Return the [x, y] coordinate for the center point of the cell that contains the specified text.  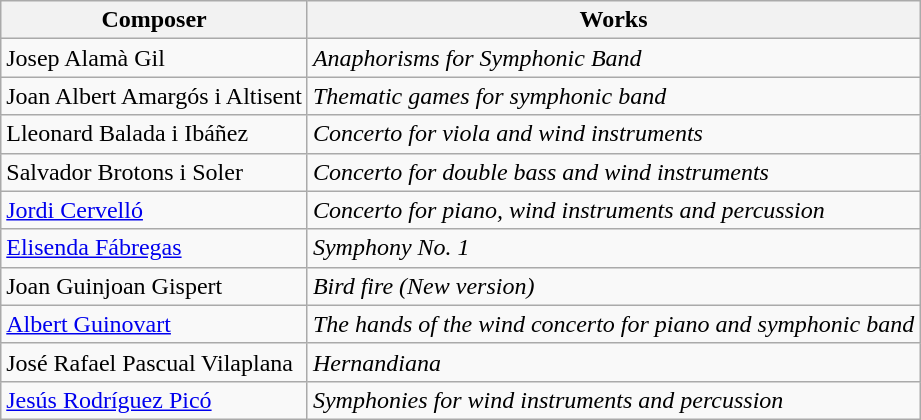
Composer [154, 20]
Joan Guinjoan Gispert [154, 286]
Salvador Brotons i Soler [154, 172]
Elisenda Fábregas [154, 248]
Concerto for double bass and wind instruments [613, 172]
Works [613, 20]
Jesús Rodríguez Picó [154, 400]
Joan Albert Amargós i Altisent [154, 96]
Thematic games for symphonic band [613, 96]
The hands of the wind concerto for piano and symphonic band [613, 324]
Josep Alamà Gil [154, 58]
Anaphorisms for Symphonic Band [613, 58]
Concerto for viola and wind instruments [613, 134]
Symphonies for wind instruments and percussion [613, 400]
Lleonard Balada i Ibáñez [154, 134]
Jordi Cervelló [154, 210]
Bird fire (New version) [613, 286]
José Rafael Pascual Vilaplana [154, 362]
Albert Guinovart [154, 324]
Hernandiana [613, 362]
Symphony No. 1 [613, 248]
Concerto for piano, wind instruments and percussion [613, 210]
